Identify which cell holds the provided text, then report its (X, Y) central coordinate. 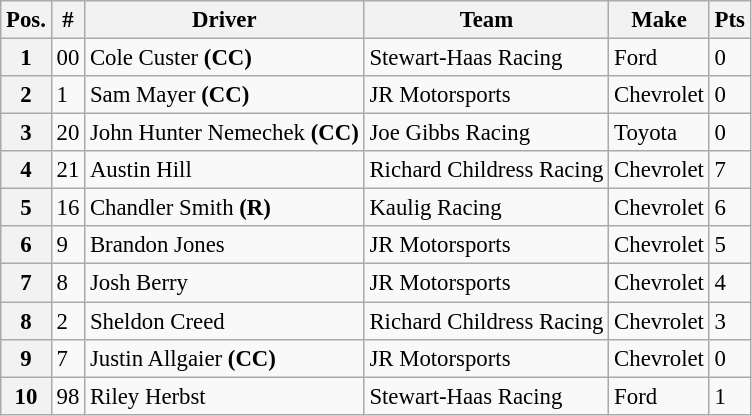
Make (659, 20)
Cole Custer (CC) (224, 58)
Chandler Smith (R) (224, 208)
21 (68, 170)
Pts (730, 20)
Pos. (26, 20)
Sheldon Creed (224, 321)
00 (68, 58)
Kaulig Racing (486, 208)
Josh Berry (224, 283)
John Hunter Nemechek (CC) (224, 133)
Riley Herbst (224, 396)
Driver (224, 20)
Toyota (659, 133)
10 (26, 396)
20 (68, 133)
Austin Hill (224, 170)
98 (68, 396)
Joe Gibbs Racing (486, 133)
Sam Mayer (CC) (224, 95)
# (68, 20)
Brandon Jones (224, 245)
Team (486, 20)
16 (68, 208)
Justin Allgaier (CC) (224, 358)
